Locate the cell with the specified text and output its [X, Y] center coordinate. 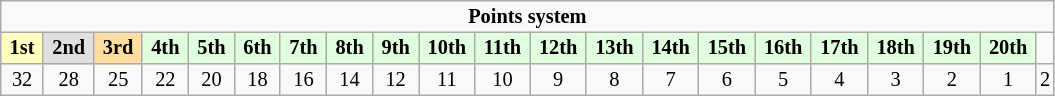
9 [558, 80]
15th [727, 48]
20 [211, 80]
7 [671, 80]
10th [447, 48]
1 [1008, 80]
19th [952, 48]
3rd [118, 48]
17th [839, 48]
14th [671, 48]
Points system [528, 17]
11 [447, 80]
22 [165, 80]
18th [896, 48]
12 [396, 80]
5 [783, 80]
12th [558, 48]
8 [614, 80]
20th [1008, 48]
16 [303, 80]
3 [896, 80]
7th [303, 48]
16th [783, 48]
6 [727, 80]
6th [257, 48]
11th [502, 48]
25 [118, 80]
8th [350, 48]
13th [614, 48]
14 [350, 80]
18 [257, 80]
4th [165, 48]
32 [22, 80]
2nd [68, 48]
9th [396, 48]
5th [211, 48]
4 [839, 80]
28 [68, 80]
1st [22, 48]
10 [502, 80]
